Search for the cell housing the specified text and yield its (X, Y) center coordinate. 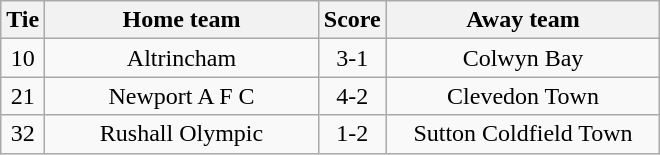
21 (23, 96)
10 (23, 58)
Clevedon Town (523, 96)
Sutton Coldfield Town (523, 134)
Colwyn Bay (523, 58)
Score (352, 20)
Altrincham (182, 58)
32 (23, 134)
Tie (23, 20)
Away team (523, 20)
1-2 (352, 134)
Rushall Olympic (182, 134)
Newport A F C (182, 96)
3-1 (352, 58)
Home team (182, 20)
4-2 (352, 96)
